Capture the cell that displays the provided text and extract its (x, y) central coordinate. 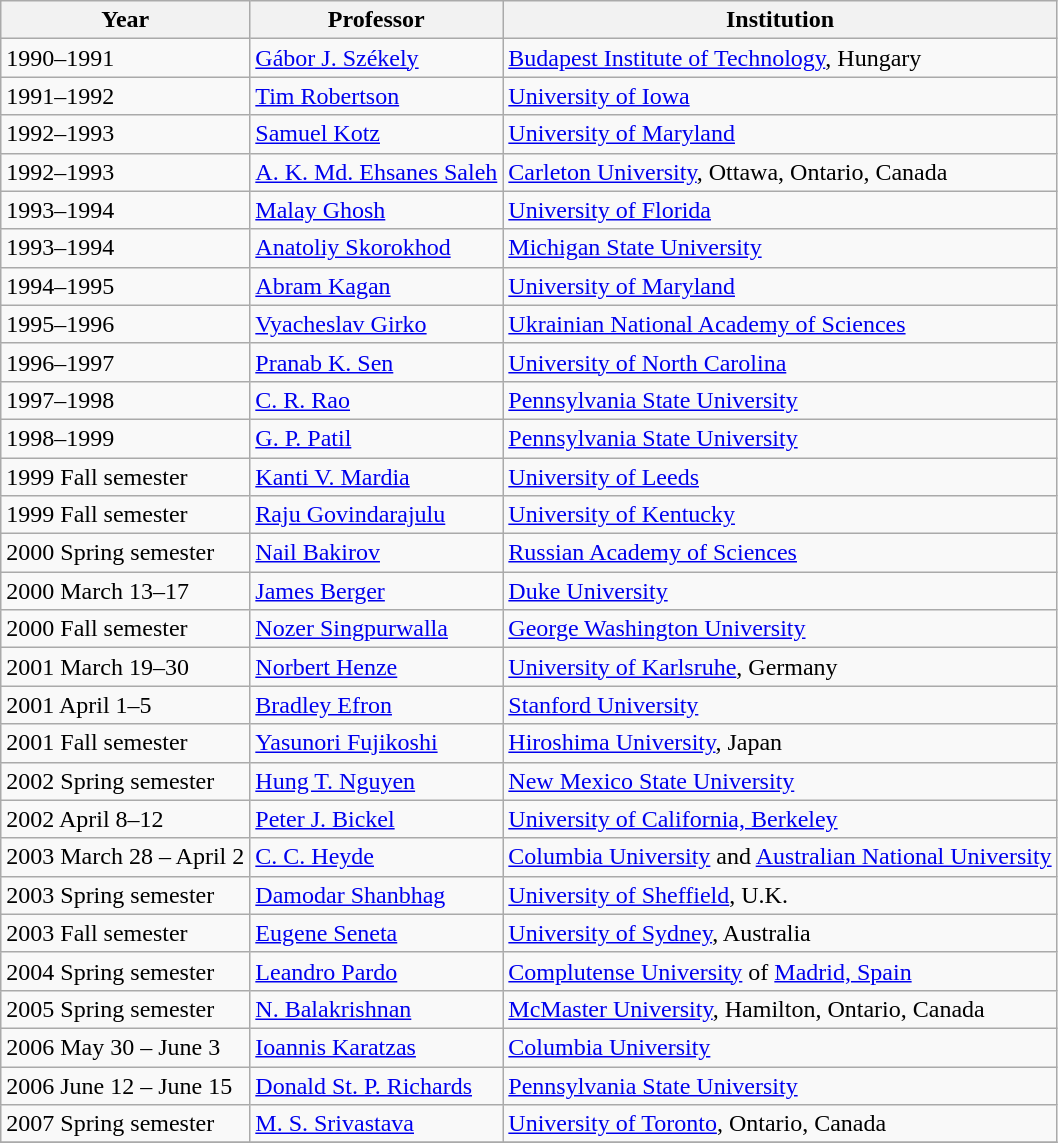
Institution (780, 20)
Russian Academy of Sciences (780, 553)
Raju Govindarajulu (376, 515)
Leandro Pardo (376, 971)
2003 Fall semester (126, 933)
University of Florida (780, 210)
Ioannis Karatzas (376, 1047)
University of Sheffield, U.K. (780, 895)
Hiroshima University, Japan (780, 743)
Carleton University, Ottawa, Ontario, Canada (780, 172)
1996–1997 (126, 362)
Duke University (780, 591)
Year (126, 20)
Nozer Singpurwalla (376, 629)
M. S. Srivastava (376, 1124)
Stanford University (780, 705)
Kanti V. Mardia (376, 477)
Donald St. P. Richards (376, 1085)
1991–1992 (126, 96)
2000 Fall semester (126, 629)
University of Iowa (780, 96)
2002 Spring semester (126, 781)
C. R. Rao (376, 400)
New Mexico State University (780, 781)
Nail Bakirov (376, 553)
2001 April 1–5 (126, 705)
Hung T. Nguyen (376, 781)
C. C. Heyde (376, 857)
2001 March 19–30 (126, 667)
Gábor J. Székely (376, 58)
University of Kentucky (780, 515)
Norbert Henze (376, 667)
1990–1991 (126, 58)
Columbia University and Australian National University (780, 857)
University of North Carolina (780, 362)
1994–1995 (126, 286)
Vyacheslav Girko (376, 324)
Bradley Efron (376, 705)
Peter J. Bickel (376, 819)
Samuel Kotz (376, 134)
Michigan State University (780, 248)
2006 June 12 – June 15 (126, 1085)
Anatoliy Skorokhod (376, 248)
2004 Spring semester (126, 971)
Malay Ghosh (376, 210)
University of Sydney, Australia (780, 933)
Damodar Shanbhag (376, 895)
Complutense University of Madrid, Spain (780, 971)
2005 Spring semester (126, 1009)
University of Toronto, Ontario, Canada (780, 1124)
2000 Spring semester (126, 553)
2003 Spring semester (126, 895)
2007 Spring semester (126, 1124)
Eugene Seneta (376, 933)
Pranab K. Sen (376, 362)
George Washington University (780, 629)
N. Balakrishnan (376, 1009)
University of California, Berkeley (780, 819)
Professor (376, 20)
Budapest Institute of Technology, Hungary (780, 58)
Tim Robertson (376, 96)
McMaster University, Hamilton, Ontario, Canada (780, 1009)
University of Leeds (780, 477)
Columbia University (780, 1047)
2002 April 8–12 (126, 819)
Ukrainian National Academy of Sciences (780, 324)
1995–1996 (126, 324)
James Berger (376, 591)
G. P. Patil (376, 438)
2001 Fall semester (126, 743)
A. K. Md. Ehsanes Saleh (376, 172)
Yasunori Fujikoshi (376, 743)
Abram Kagan (376, 286)
2003 March 28 – April 2 (126, 857)
1998–1999 (126, 438)
2000 March 13–17 (126, 591)
1997–1998 (126, 400)
2006 May 30 – June 3 (126, 1047)
University of Karlsruhe, Germany (780, 667)
